Detect which cell encompasses the target text, then output its (x, y) center coordinate. 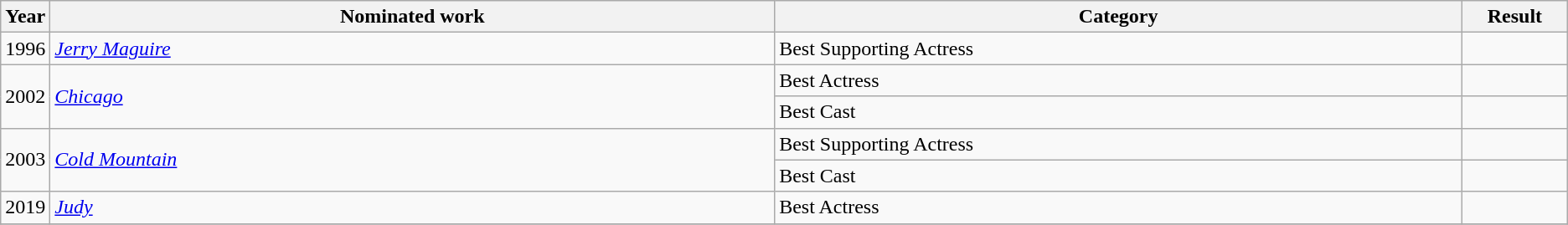
Cold Mountain (412, 160)
Chicago (412, 96)
2019 (25, 207)
Year (25, 17)
1996 (25, 49)
Judy (412, 207)
Result (1515, 17)
Nominated work (412, 17)
2002 (25, 96)
2003 (25, 160)
Category (1119, 17)
Jerry Maguire (412, 49)
